Extract the [x, y] coordinate from the center of the cell holding the provided text.  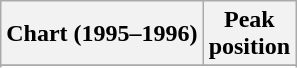
Chart (1995–1996) [102, 34]
Peakposition [249, 34]
